Determine the [X, Y] coordinate at the center of the cell enclosing the given text.  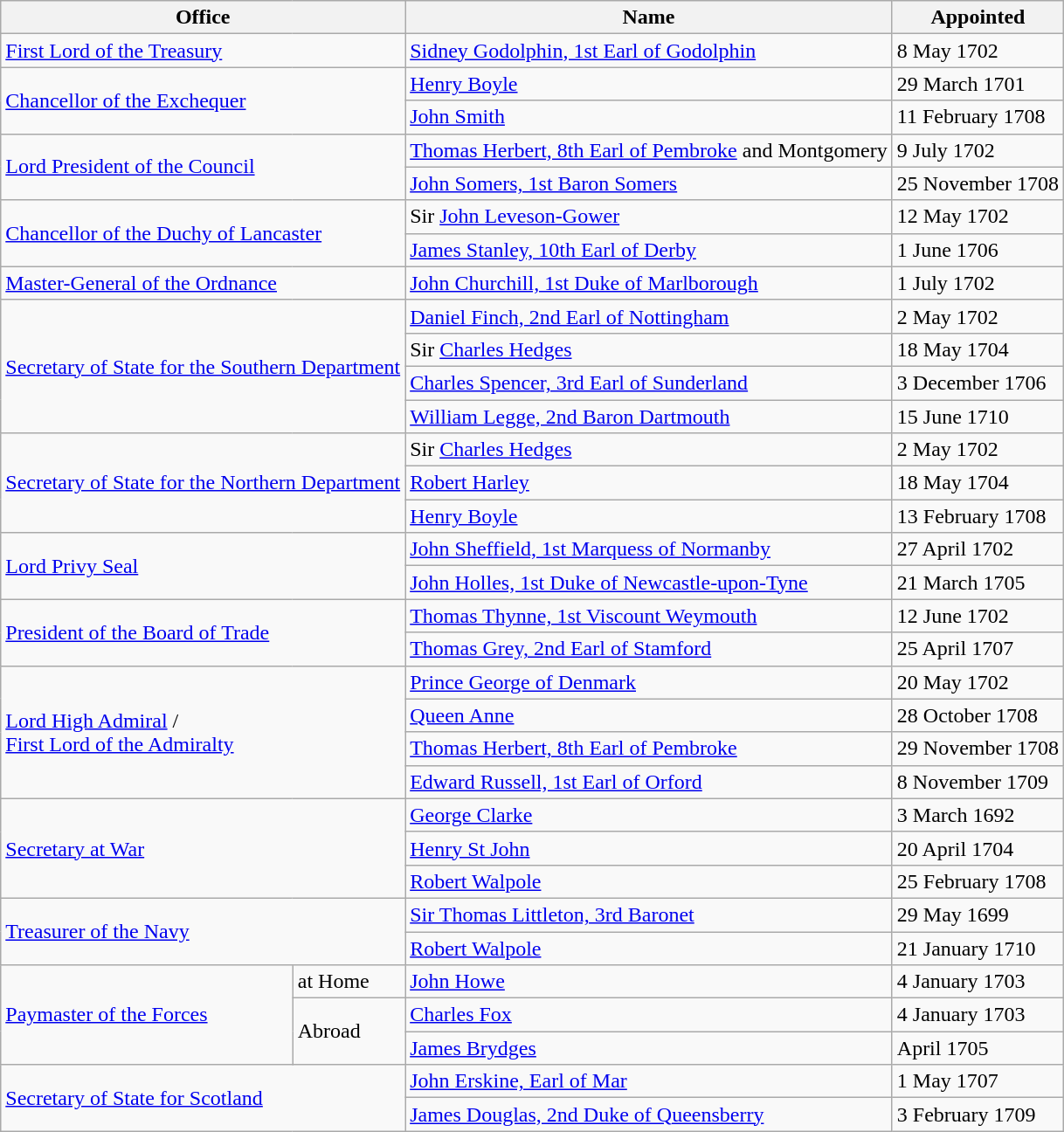
Abroad [349, 1032]
25 February 1708 [978, 881]
John Churchill, 1st Duke of Marlborough [649, 283]
John Somers, 1st Baron Somers [649, 183]
29 May 1699 [978, 915]
James Douglas, 2nd Duke of Queensberry [649, 1115]
Office [203, 17]
Lord President of the Council [203, 167]
21 March 1705 [978, 583]
Thomas Grey, 2nd Earl of Stamford [649, 649]
Thomas Herbert, 8th Earl of Pembroke and Montgomery [649, 150]
3 February 1709 [978, 1115]
John Sheffield, 1st Marquess of Normanby [649, 549]
Secretary of State for the Southern Department [203, 366]
3 March 1692 [978, 815]
Prince George of Denmark [649, 682]
John Holles, 1st Duke of Newcastle-upon-Tyne [649, 583]
1 June 1706 [978, 250]
Queen Anne [649, 715]
John Smith [649, 117]
Daniel Finch, 2nd Earl of Nottingham [649, 316]
25 April 1707 [978, 649]
21 January 1710 [978, 948]
Charles Spencer, 3rd Earl of Sunderland [649, 383]
John Howe [649, 982]
12 May 1702 [978, 217]
Thomas Herbert, 8th Earl of Pembroke [649, 749]
29 March 1701 [978, 84]
29 November 1708 [978, 749]
James Brydges [649, 1048]
Chancellor of the Duchy of Lancaster [203, 233]
First Lord of the Treasury [203, 51]
Henry St John [649, 848]
28 October 1708 [978, 715]
1 May 1707 [978, 1081]
Treasurer of the Navy [203, 931]
27 April 1702 [978, 549]
at Home [349, 982]
William Legge, 2nd Baron Dartmouth [649, 417]
15 June 1710 [978, 417]
April 1705 [978, 1048]
Secretary of State for Scotland [203, 1098]
Sir Thomas Littleton, 3rd Baronet [649, 915]
James Stanley, 10th Earl of Derby [649, 250]
1 July 1702 [978, 283]
9 July 1702 [978, 150]
8 May 1702 [978, 51]
8 November 1709 [978, 782]
President of the Board of Trade [203, 632]
20 April 1704 [978, 848]
Charles Fox [649, 1015]
Thomas Thynne, 1st Viscount Weymouth [649, 616]
Chancellor of the Exchequer [203, 100]
Robert Harley [649, 483]
Paymaster of the Forces [147, 1015]
Lord High Admiral /First Lord of the Admiralty [203, 732]
11 February 1708 [978, 117]
George Clarke [649, 815]
Sidney Godolphin, 1st Earl of Godolphin [649, 51]
Secretary of State for the Northern Department [203, 483]
20 May 1702 [978, 682]
3 December 1706 [978, 383]
Sir John Leveson-Gower [649, 217]
John Erskine, Earl of Mar [649, 1081]
12 June 1702 [978, 616]
25 November 1708 [978, 183]
Lord Privy Seal [203, 566]
Edward Russell, 1st Earl of Orford [649, 782]
Secretary at War [203, 848]
Name [649, 17]
Master-General of the Ordnance [203, 283]
13 February 1708 [978, 516]
Appointed [978, 17]
